From the cell containing the given text, extract its center point as [x, y] coordinate. 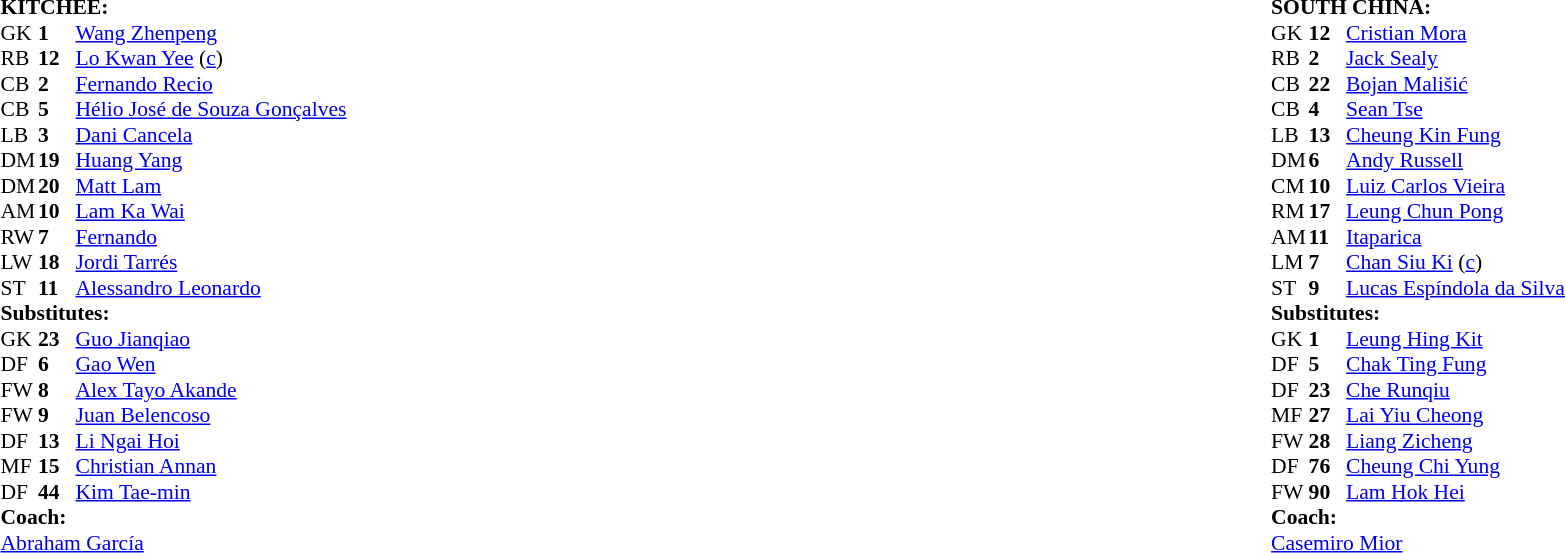
Lucas Espíndola da Silva [1456, 288]
Leung Chun Pong [1456, 211]
3 [57, 135]
18 [57, 263]
Cheung Kin Fung [1456, 135]
Leung Hing Kit [1456, 339]
20 [57, 186]
Fernando Recio [212, 84]
76 [1328, 467]
RM [1290, 211]
Matt Lam [212, 186]
RW [19, 237]
Itaparica [1456, 237]
Liang Zicheng [1456, 441]
Wang Zhenpeng [212, 33]
Andy Russell [1456, 161]
Lai Yiu Cheong [1456, 415]
Che Runqiu [1456, 390]
17 [1328, 211]
44 [57, 492]
Chan Siu Ki (c) [1456, 263]
Jordi Tarrés [212, 263]
19 [57, 161]
Luiz Carlos Vieira [1456, 186]
CM [1290, 186]
Bojan Mališić [1456, 84]
Jack Sealy [1456, 59]
4 [1328, 109]
Hélio José de Souza Gonçalves [212, 109]
28 [1328, 441]
Cristian Mora [1456, 33]
Huang Yang [212, 161]
Chak Ting Fung [1456, 365]
LW [19, 263]
Dani Cancela [212, 135]
22 [1328, 84]
Alessandro Leonardo [212, 288]
Guo Jianqiao [212, 339]
8 [57, 390]
27 [1328, 415]
Lam Ka Wai [212, 211]
Gao Wen [212, 365]
Kim Tae-min [212, 492]
Li Ngai Hoi [212, 441]
LM [1290, 263]
Christian Annan [212, 467]
Sean Tse [1456, 109]
15 [57, 467]
Cheung Chi Yung [1456, 467]
Lo Kwan Yee (c) [212, 59]
90 [1328, 492]
Fernando [212, 237]
Alex Tayo Akande [212, 390]
Lam Hok Hei [1456, 492]
Juan Belencoso [212, 415]
